Provide the [x, y] coordinate of the cell's center where the given text is located.  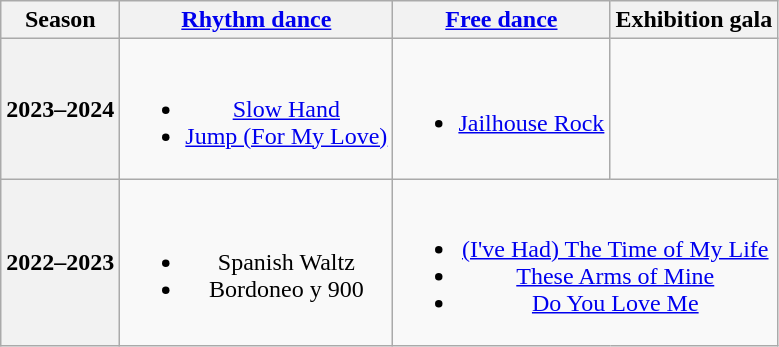
Rhythm dance [256, 20]
Spanish Waltz Bordoneo y 900 [256, 262]
2022–2023 [60, 262]
Slow HandJump (For My Love) [256, 109]
Free dance [502, 20]
Exhibition gala [694, 20]
2023–2024 [60, 109]
Jailhouse Rock [502, 109]
(I've Had) The Time of My Life These Arms of Mine Do You Love Me [586, 262]
Season [60, 20]
